Identify which cell holds the provided text, then report its [X, Y] central coordinate. 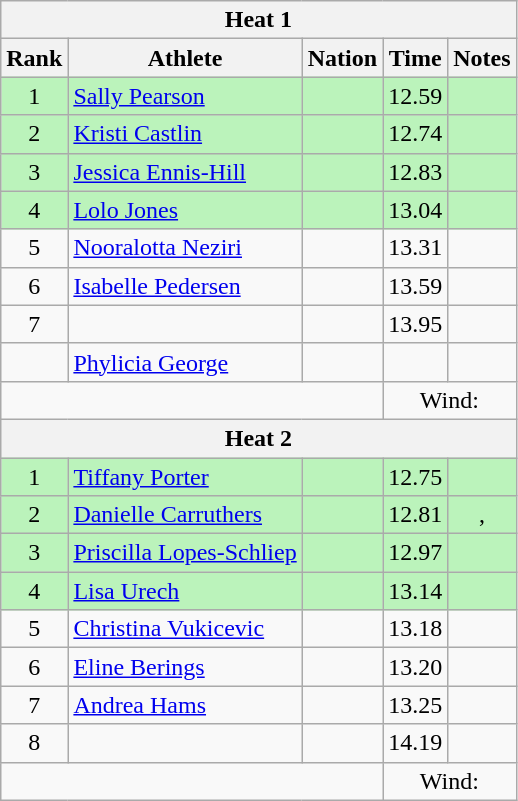
Eline Berings [185, 667]
12.74 [416, 134]
Danielle Carruthers [185, 515]
12.81 [416, 515]
13.59 [416, 286]
Jessica Ennis-Hill [185, 172]
Phylicia George [185, 362]
, [482, 515]
Heat 2 [258, 438]
13.14 [416, 591]
Christina Vukicevic [185, 629]
Isabelle Pedersen [185, 286]
13.25 [416, 705]
Athlete [185, 58]
Priscilla Lopes-Schliep [185, 553]
Nation [342, 58]
13.31 [416, 248]
13.18 [416, 629]
Nooralotta Neziri [185, 248]
Andrea Hams [185, 705]
Time [416, 58]
Tiffany Porter [185, 477]
12.75 [416, 477]
13.95 [416, 324]
Lisa Urech [185, 591]
Lolo Jones [185, 210]
Sally Pearson [185, 96]
13.04 [416, 210]
13.20 [416, 667]
12.97 [416, 553]
8 [34, 743]
Kristi Castlin [185, 134]
Rank [34, 58]
14.19 [416, 743]
12.59 [416, 96]
Heat 1 [258, 20]
Notes [482, 58]
12.83 [416, 172]
